Find where the given text appears and provide that cell's center as [x, y] coordinate. 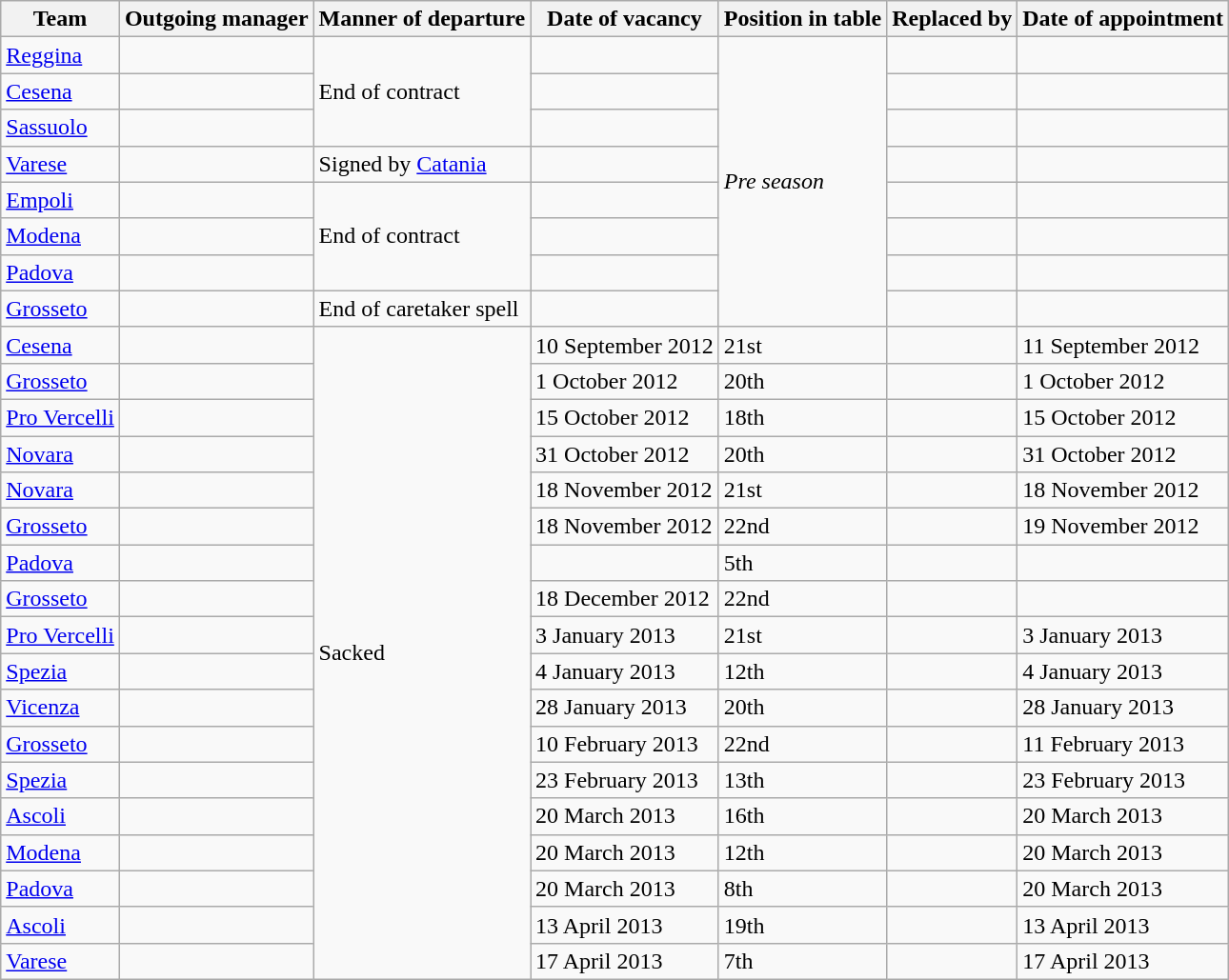
18th [802, 417]
Pre season [802, 182]
Date of appointment [1123, 19]
8th [802, 889]
Sacked [421, 653]
19 November 2012 [1123, 527]
Vicenza [61, 708]
10 February 2013 [625, 744]
Replaced by [953, 19]
16th [802, 816]
Position in table [802, 19]
10 September 2012 [625, 345]
Signed by Catania [421, 164]
Sassuolo [61, 128]
13th [802, 780]
Date of vacancy [625, 19]
Outgoing manager [216, 19]
Manner of departure [421, 19]
11 September 2012 [1123, 345]
7th [802, 961]
Empoli [61, 200]
Reggina [61, 55]
18 December 2012 [625, 599]
19th [802, 925]
5th [802, 563]
End of caretaker spell [421, 309]
Team [61, 19]
11 February 2013 [1123, 744]
